Pinpoint the cell where the given text exists, returning its (X, Y) midpoint coordinate. 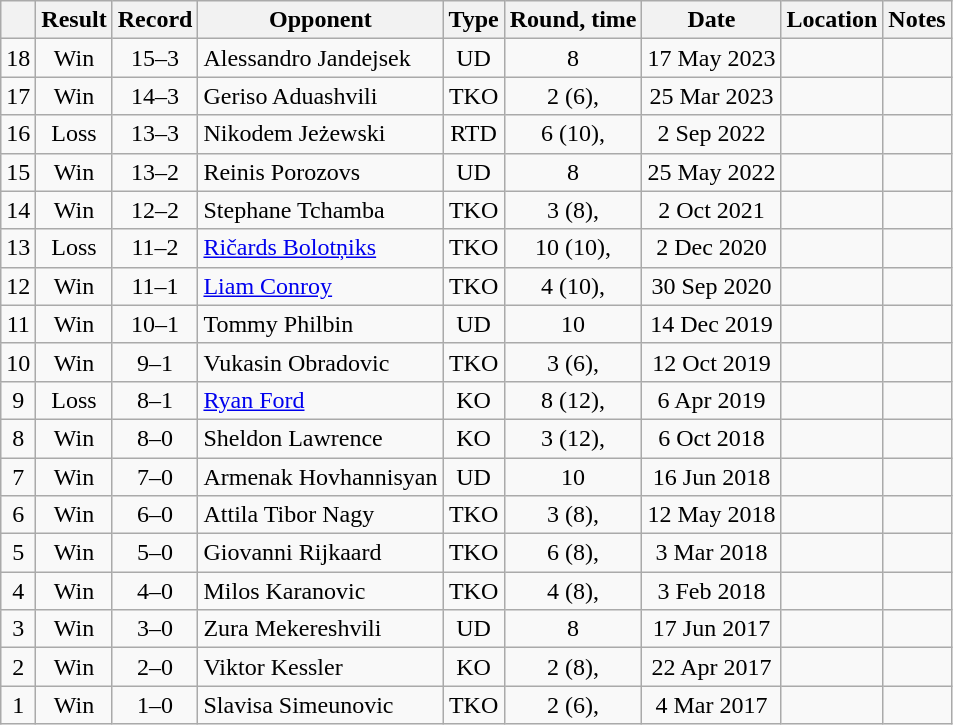
7 (18, 477)
4 (10), (573, 286)
Slavisa Simeunovic (320, 705)
4 (8), (573, 591)
17 (18, 96)
30 Sep 2020 (712, 286)
14 (18, 210)
1 (18, 705)
Notes (917, 20)
18 (18, 58)
8–0 (155, 438)
3 (6), (573, 362)
16 (18, 134)
12 Oct 2019 (712, 362)
17 May 2023 (712, 58)
Zura Mekereshvili (320, 629)
2 (18, 667)
Liam Conroy (320, 286)
10 (10), (573, 248)
16 Jun 2018 (712, 477)
Nikodem Jeżewski (320, 134)
6 Apr 2019 (712, 400)
11 (18, 324)
Record (155, 20)
13–3 (155, 134)
Reinis Porozovs (320, 172)
3 (12), (573, 438)
Result (74, 20)
3 Mar 2018 (712, 553)
Tommy Philbin (320, 324)
Armenak Hovhannisyan (320, 477)
5–0 (155, 553)
Location (832, 20)
12–2 (155, 210)
12 May 2018 (712, 515)
8 (12), (573, 400)
3 Feb 2018 (712, 591)
Ričards Bolotņiks (320, 248)
6 Oct 2018 (712, 438)
Ryan Ford (320, 400)
14–3 (155, 96)
Milos Karanovic (320, 591)
13 (18, 248)
7–0 (155, 477)
2 (8), (573, 667)
1–0 (155, 705)
11–1 (155, 286)
Type (474, 20)
Attila Tibor Nagy (320, 515)
25 Mar 2023 (712, 96)
Date (712, 20)
Sheldon Lawrence (320, 438)
4 (18, 591)
6 (18, 515)
Round, time (573, 20)
Geriso Aduashvili (320, 96)
RTD (474, 134)
2 Oct 2021 (712, 210)
4–0 (155, 591)
2 Dec 2020 (712, 248)
25 May 2022 (712, 172)
Giovanni Rijkaard (320, 553)
5 (18, 553)
6–0 (155, 515)
6 (10), (573, 134)
12 (18, 286)
22 Apr 2017 (712, 667)
Viktor Kessler (320, 667)
2–0 (155, 667)
Opponent (320, 20)
3 (18, 629)
4 Mar 2017 (712, 705)
Alessandro Jandejsek (320, 58)
3–0 (155, 629)
Stephane Tchamba (320, 210)
13–2 (155, 172)
9 (18, 400)
17 Jun 2017 (712, 629)
11–2 (155, 248)
10–1 (155, 324)
14 Dec 2019 (712, 324)
Vukasin Obradovic (320, 362)
6 (8), (573, 553)
9–1 (155, 362)
15 (18, 172)
2 Sep 2022 (712, 134)
15–3 (155, 58)
8–1 (155, 400)
